Pinpoint the cell where the given text exists, returning its (X, Y) midpoint coordinate. 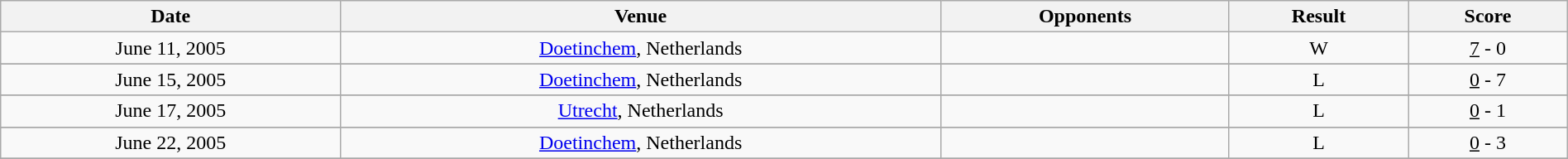
Score (1489, 17)
June 15, 2005 (170, 79)
0 - 3 (1489, 142)
0 - 7 (1489, 79)
W (1318, 48)
Opponents (1085, 17)
Venue (641, 17)
7 - 0 (1489, 48)
June 17, 2005 (170, 111)
June 22, 2005 (170, 142)
Utrecht, Netherlands (641, 111)
Result (1318, 17)
Date (170, 17)
June 11, 2005 (170, 48)
0 - 1 (1489, 111)
